Extract the [X, Y] coordinate from the center of the cell holding the provided text.  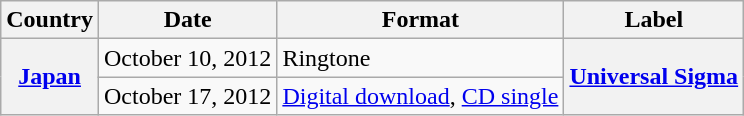
October 10, 2012 [187, 58]
Ringtone [420, 58]
Format [420, 20]
Universal Sigma [654, 77]
Label [654, 20]
October 17, 2012 [187, 96]
Country [50, 20]
Digital download, CD single [420, 96]
Date [187, 20]
Japan [50, 77]
